Determine the (x, y) coordinate at the center of the cell enclosing the given text.  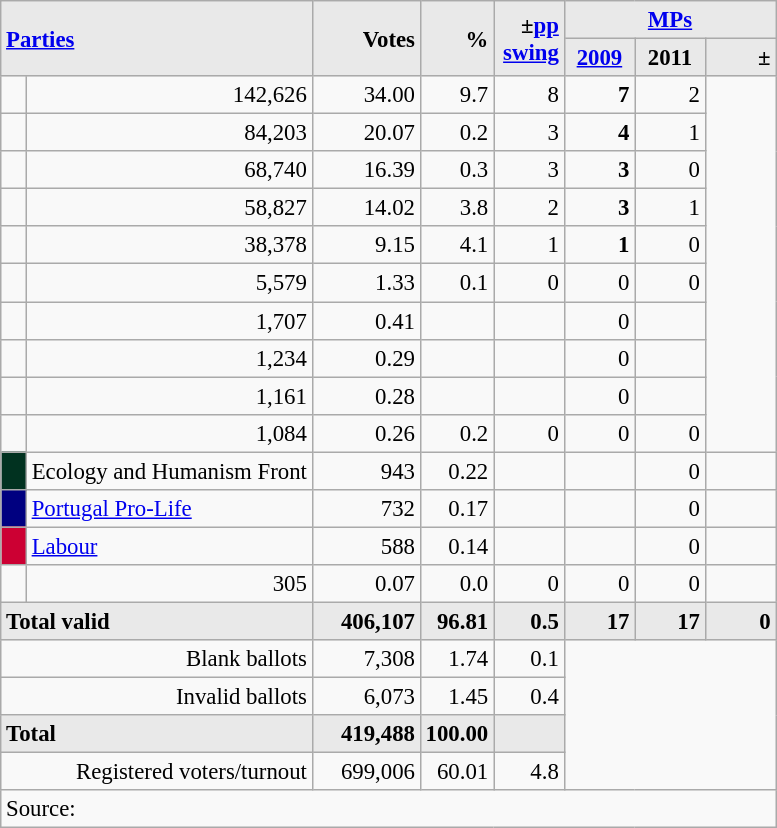
58,827 (169, 208)
14.02 (366, 208)
0.07 (366, 584)
2011 (670, 58)
1,161 (169, 396)
0.3 (456, 170)
4 (600, 133)
0.41 (366, 321)
Parties (156, 38)
419,488 (366, 734)
699,006 (366, 772)
7,308 (366, 659)
1,084 (169, 433)
0.5 (530, 621)
± (740, 58)
3.8 (456, 208)
6,073 (366, 697)
0.17 (456, 509)
943 (366, 471)
% (456, 38)
100.00 (456, 734)
Blank ballots (156, 659)
Total valid (156, 621)
5,579 (169, 283)
0.26 (366, 433)
Portugal Pro-Life (169, 509)
MPs (670, 20)
9.7 (456, 95)
732 (366, 509)
Registered voters/turnout (156, 772)
Invalid ballots (156, 697)
20.07 (366, 133)
4.1 (456, 245)
142,626 (169, 95)
305 (169, 584)
7 (600, 95)
1,707 (169, 321)
68,740 (169, 170)
84,203 (169, 133)
0.28 (366, 396)
8 (530, 95)
406,107 (366, 621)
16.39 (366, 170)
0.0 (456, 584)
1,234 (169, 358)
2009 (600, 58)
±pp swing (530, 38)
1.45 (456, 697)
Labour (169, 546)
588 (366, 546)
1.74 (456, 659)
34.00 (366, 95)
96.81 (456, 621)
1.33 (366, 283)
Ecology and Humanism Front (169, 471)
0.14 (456, 546)
0.29 (366, 358)
38,378 (169, 245)
Votes (366, 38)
9.15 (366, 245)
0.22 (456, 471)
Source: (388, 809)
0.4 (530, 697)
Total (156, 734)
60.01 (456, 772)
4.8 (530, 772)
